Scan for the cell matching the given text and deliver its (x, y) coordinate at center. 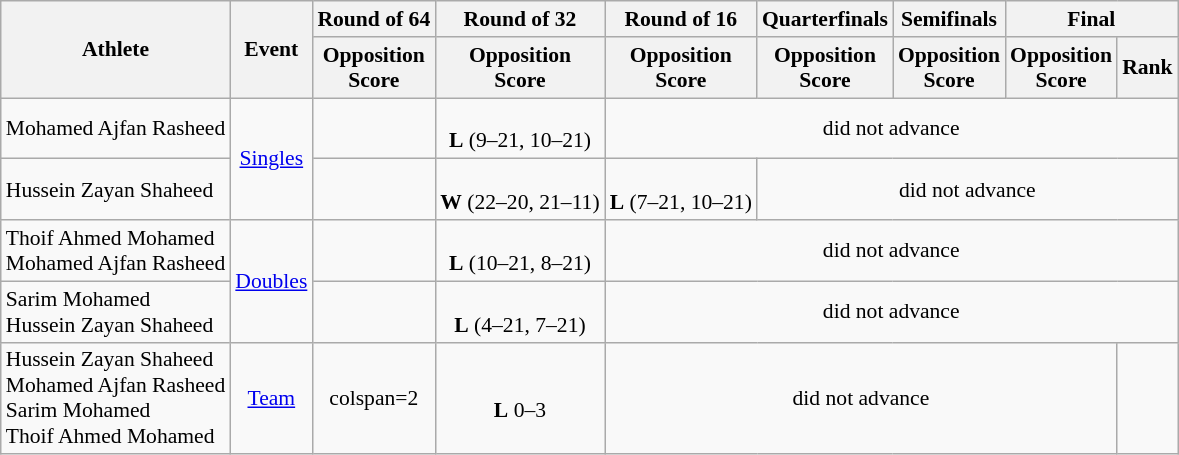
Hussein Zayan ShaheedMohamed Ajfan RasheedSarim MohamedThoif Ahmed Mohamed (116, 398)
L (10–21, 8–21) (520, 250)
Doubles (271, 281)
Sarim Mohamed Hussein Zayan Shaheed (116, 312)
Athlete (116, 50)
Round of 16 (681, 19)
Event (271, 50)
Thoif Ahmed Mohamed Mohamed Ajfan Rasheed (116, 250)
Semifinals (949, 19)
Round of 64 (374, 19)
Singles (271, 159)
L (4–21, 7–21) (520, 312)
Quarterfinals (825, 19)
Mohamed Ajfan Rasheed (116, 128)
Team (271, 398)
Hussein Zayan Shaheed (116, 190)
colspan=2 (374, 398)
L (7–21, 10–21) (681, 190)
L 0–3 (520, 398)
Rank (1148, 68)
L (9–21, 10–21) (520, 128)
W (22–20, 21–11) (520, 190)
Final (1092, 19)
Round of 32 (520, 19)
